Output the (X, Y) coordinate of the center of the cell containing the given text.  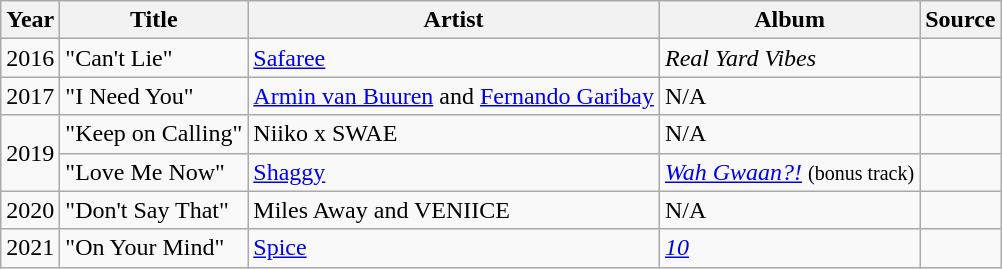
2019 (30, 153)
Album (789, 20)
Real Yard Vibes (789, 58)
"Love Me Now" (154, 172)
Wah Gwaan?! (bonus track) (789, 172)
Artist (454, 20)
Shaggy (454, 172)
Spice (454, 248)
"On Your Mind" (154, 248)
2021 (30, 248)
Source (960, 20)
2020 (30, 210)
Safaree (454, 58)
2016 (30, 58)
Year (30, 20)
2017 (30, 96)
Miles Away and VENIICE (454, 210)
10 (789, 248)
Armin van Buuren and Fernando Garibay (454, 96)
Title (154, 20)
"Can't Lie" (154, 58)
"Don't Say That" (154, 210)
"Keep on Calling" (154, 134)
"I Need You" (154, 96)
Niiko x SWAE (454, 134)
